Extract the [x, y] coordinate from the center of the cell holding the provided text.  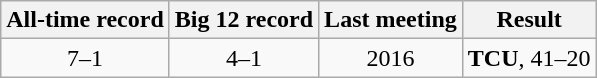
TCU, 41–20 [529, 58]
All-time record [86, 20]
Big 12 record [244, 20]
2016 [391, 58]
4–1 [244, 58]
7–1 [86, 58]
Result [529, 20]
Last meeting [391, 20]
